Find where the given text appears and provide that cell's center as (x, y) coordinate. 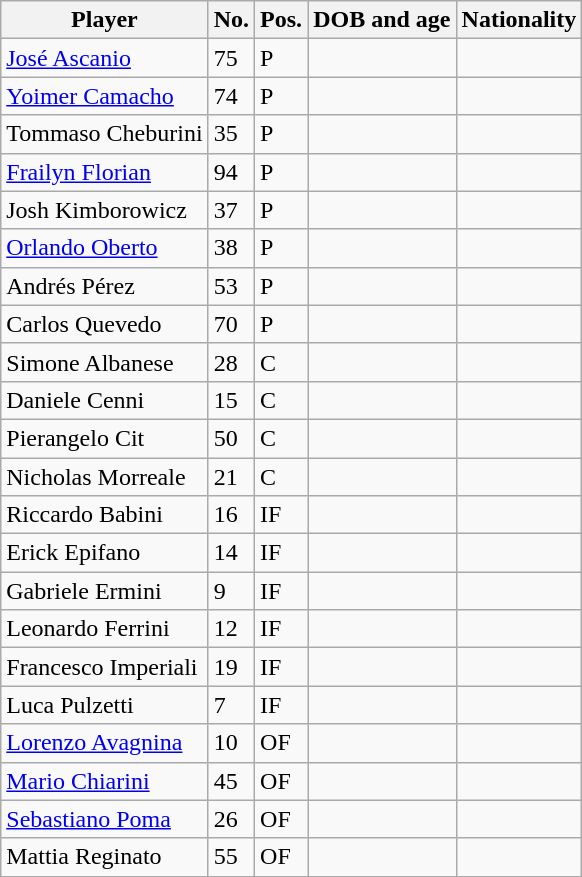
Yoimer Camacho (104, 96)
10 (231, 743)
Josh Kimborowicz (104, 210)
Nationality (519, 20)
Leonardo Ferrini (104, 629)
35 (231, 134)
28 (231, 362)
Carlos Quevedo (104, 324)
Francesco Imperiali (104, 667)
19 (231, 667)
26 (231, 819)
15 (231, 400)
Player (104, 20)
Sebastiano Poma (104, 819)
55 (231, 857)
José Ascanio (104, 58)
45 (231, 781)
Pos. (282, 20)
14 (231, 553)
75 (231, 58)
7 (231, 705)
74 (231, 96)
Tommaso Cheburini (104, 134)
70 (231, 324)
Gabriele Ermini (104, 591)
Mattia Reginato (104, 857)
50 (231, 438)
Lorenzo Avagnina (104, 743)
DOB and age (382, 20)
16 (231, 515)
Luca Pulzetti (104, 705)
21 (231, 477)
Frailyn Florian (104, 172)
Simone Albanese (104, 362)
Erick Epifano (104, 553)
12 (231, 629)
53 (231, 286)
No. (231, 20)
Nicholas Morreale (104, 477)
Pierangelo Cit (104, 438)
Mario Chiarini (104, 781)
94 (231, 172)
38 (231, 248)
37 (231, 210)
9 (231, 591)
Andrés Pérez (104, 286)
Riccardo Babini (104, 515)
Orlando Oberto (104, 248)
Daniele Cenni (104, 400)
